Extract the (X, Y) coordinate from the center of the cell holding the provided text.  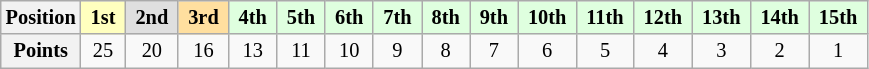
6 (547, 51)
1 (838, 51)
7 (494, 51)
9th (494, 17)
14th (779, 17)
11th (604, 17)
5 (604, 51)
8th (446, 17)
2 (779, 51)
7th (397, 17)
4th (253, 17)
11 (301, 51)
9 (397, 51)
5th (301, 17)
12th (663, 17)
3 (721, 51)
Position (41, 17)
20 (152, 51)
10 (349, 51)
13th (721, 17)
1st (104, 17)
Points (41, 51)
10th (547, 17)
15th (838, 17)
6th (349, 17)
8 (446, 51)
3rd (203, 17)
4 (663, 51)
25 (104, 51)
2nd (152, 17)
16 (203, 51)
13 (253, 51)
